Extract the [X, Y] coordinate from the center of the cell holding the provided text.  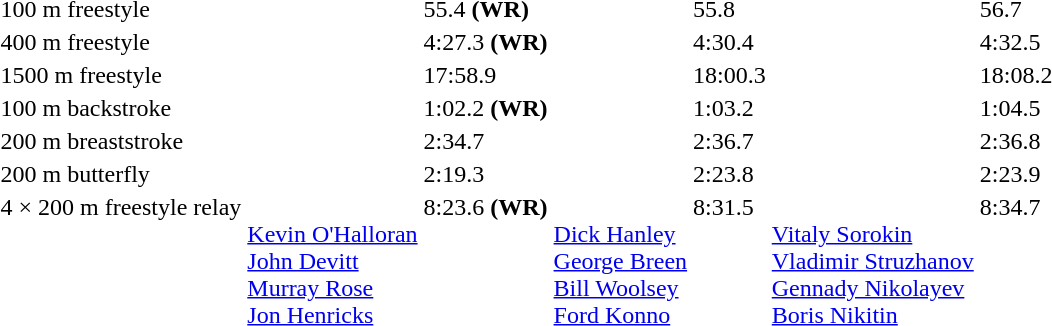
1:02.2 (WR) [486, 108]
4:30.4 [730, 42]
17:58.9 [486, 75]
2:36.7 [730, 141]
4:27.3 (WR) [486, 42]
2:23.8 [730, 174]
18:00.3 [730, 75]
2:19.3 [486, 174]
2:34.7 [486, 141]
1:03.2 [730, 108]
